Identify which cell holds the provided text, then report its (x, y) central coordinate. 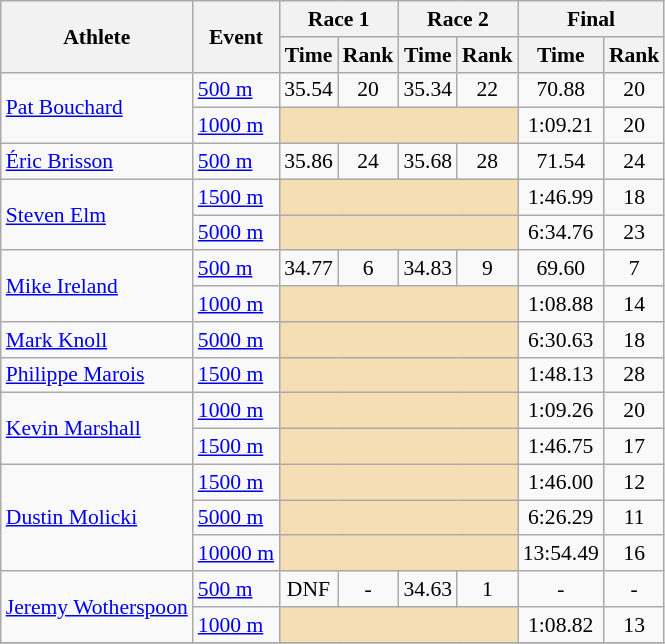
1:08.88 (561, 304)
Kevin Marshall (97, 428)
35.34 (428, 90)
1:08.82 (561, 625)
6 (368, 269)
6:34.76 (561, 233)
Final (592, 19)
Event (236, 36)
14 (634, 304)
9 (488, 269)
6:26.29 (561, 518)
34.83 (428, 269)
35.54 (308, 90)
23 (634, 233)
Mike Ireland (97, 286)
13:54.49 (561, 554)
6:30.63 (561, 340)
Dustin Molicki (97, 518)
17 (634, 447)
71.54 (561, 162)
11 (634, 518)
Race 2 (458, 19)
1:46.99 (561, 197)
1:09.21 (561, 126)
Éric Brisson (97, 162)
1 (488, 589)
1:46.75 (561, 447)
69.60 (561, 269)
Pat Bouchard (97, 108)
Jeremy Wotherspoon (97, 606)
DNF (308, 589)
Race 1 (338, 19)
Athlete (97, 36)
16 (634, 554)
Philippe Marois (97, 375)
10000 m (236, 554)
Mark Knoll (97, 340)
1:48.13 (561, 375)
7 (634, 269)
35.86 (308, 162)
34.77 (308, 269)
13 (634, 625)
1:46.00 (561, 482)
35.68 (428, 162)
22 (488, 90)
12 (634, 482)
70.88 (561, 90)
Steven Elm (97, 214)
34.63 (428, 589)
1:09.26 (561, 411)
